Identify which cell holds the provided text, then report its [X, Y] central coordinate. 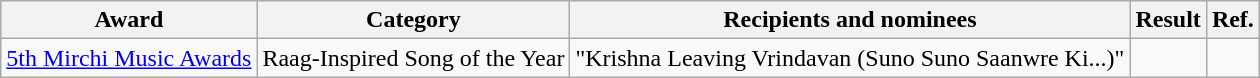
Award [129, 20]
Raag-Inspired Song of the Year [414, 58]
"Krishna Leaving Vrindavan (Suno Suno Saanwre Ki...)" [850, 58]
5th Mirchi Music Awards [129, 58]
Ref. [1232, 20]
Recipients and nominees [850, 20]
Result [1168, 20]
Category [414, 20]
